Search for the cell housing the specified text and yield its [x, y] center coordinate. 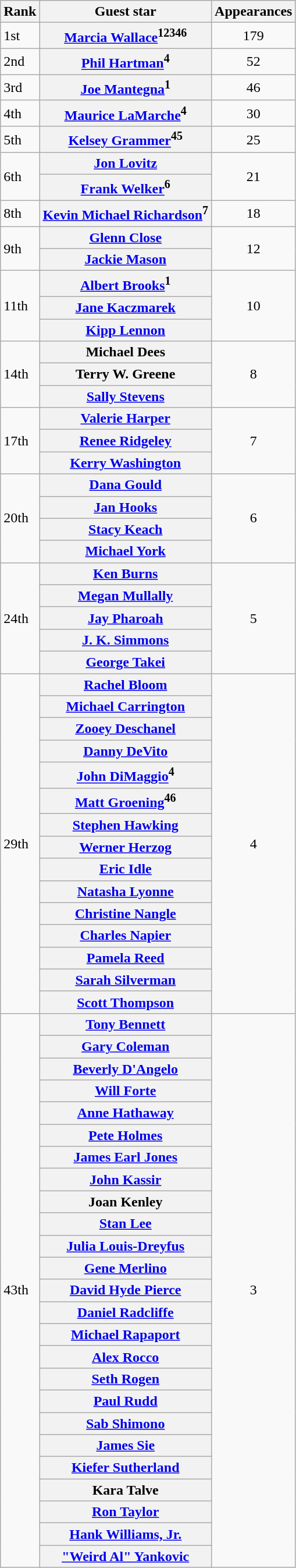
Natasha Lyonne [126, 891]
Kelsey Grammer45 [126, 140]
Michael Carrington [126, 707]
Valerie Harper [126, 419]
10 [254, 306]
Appearances [254, 12]
7 [254, 441]
Glenn Close [126, 238]
Matt Groening46 [126, 801]
Kiefer Sutherland [126, 1468]
12 [254, 249]
John DiMaggio4 [126, 776]
Jay Pharoah [126, 618]
Jan Hooks [126, 507]
Jon Lovitz [126, 164]
Danny DeVito [126, 751]
24th [20, 618]
"Weird Al" Yankovic [126, 1556]
Kerry Washington [126, 463]
Joe Mantegna1 [126, 87]
John Kassir [126, 1180]
Stephen Hawking [126, 825]
Pete Holmes [126, 1135]
Will Forte [126, 1091]
Charles Napier [126, 936]
Tony Bennett [126, 1024]
4th [20, 113]
Werner Herzog [126, 847]
Phil Hartman4 [126, 62]
21 [254, 177]
18 [254, 213]
Frank Welker6 [126, 187]
Sab Shimono [126, 1424]
Anne Hathaway [126, 1113]
3rd [20, 87]
46 [254, 87]
6 [254, 518]
43th [20, 1290]
29th [20, 843]
Maurice LaMarche4 [126, 113]
Hank Williams, Jr. [126, 1534]
Gary Coleman [126, 1046]
Eric Idle [126, 869]
Paul Rudd [126, 1401]
Rachel Bloom [126, 684]
Christine Nangle [126, 914]
5 [254, 618]
Guest star [126, 12]
Sally Stevens [126, 397]
Joan Kenley [126, 1202]
Ron Taylor [126, 1512]
Scott Thompson [126, 1002]
Seth Rogen [126, 1379]
3 [254, 1290]
Stan Lee [126, 1224]
Pamela Reed [126, 958]
2nd [20, 62]
5th [20, 140]
Kara Talve [126, 1490]
Marcia Wallace12346 [126, 36]
20th [20, 518]
52 [254, 62]
Julia Louis-Dreyfus [126, 1246]
6th [20, 177]
David Hyde Pierce [126, 1290]
14th [20, 374]
Renee Ridgeley [126, 441]
Zooey Deschanel [126, 729]
Rank [20, 12]
Michael York [126, 551]
George Takei [126, 662]
25 [254, 140]
8 [254, 374]
Sarah Silverman [126, 980]
11th [20, 306]
Jane Kaczmarek [126, 307]
179 [254, 36]
Michael Dees [126, 352]
Stacy Keach [126, 529]
James Sie [126, 1446]
Megan Mullally [126, 596]
J. K. Simmons [126, 640]
30 [254, 113]
Kevin Michael Richardson7 [126, 213]
9th [20, 249]
8th [20, 213]
Michael Rapaport [126, 1335]
Beverly D'Angelo [126, 1069]
1st [20, 36]
Kipp Lennon [126, 330]
4 [254, 843]
Daniel Radcliffe [126, 1312]
Terry W. Greene [126, 374]
James Earl Jones [126, 1158]
Dana Gould [126, 485]
Albert Brooks1 [126, 284]
17th [20, 441]
Alex Rocco [126, 1357]
Ken Burns [126, 574]
Gene Merlino [126, 1268]
Jackie Mason [126, 260]
